Scan for the cell matching the given text and deliver its (x, y) coordinate at center. 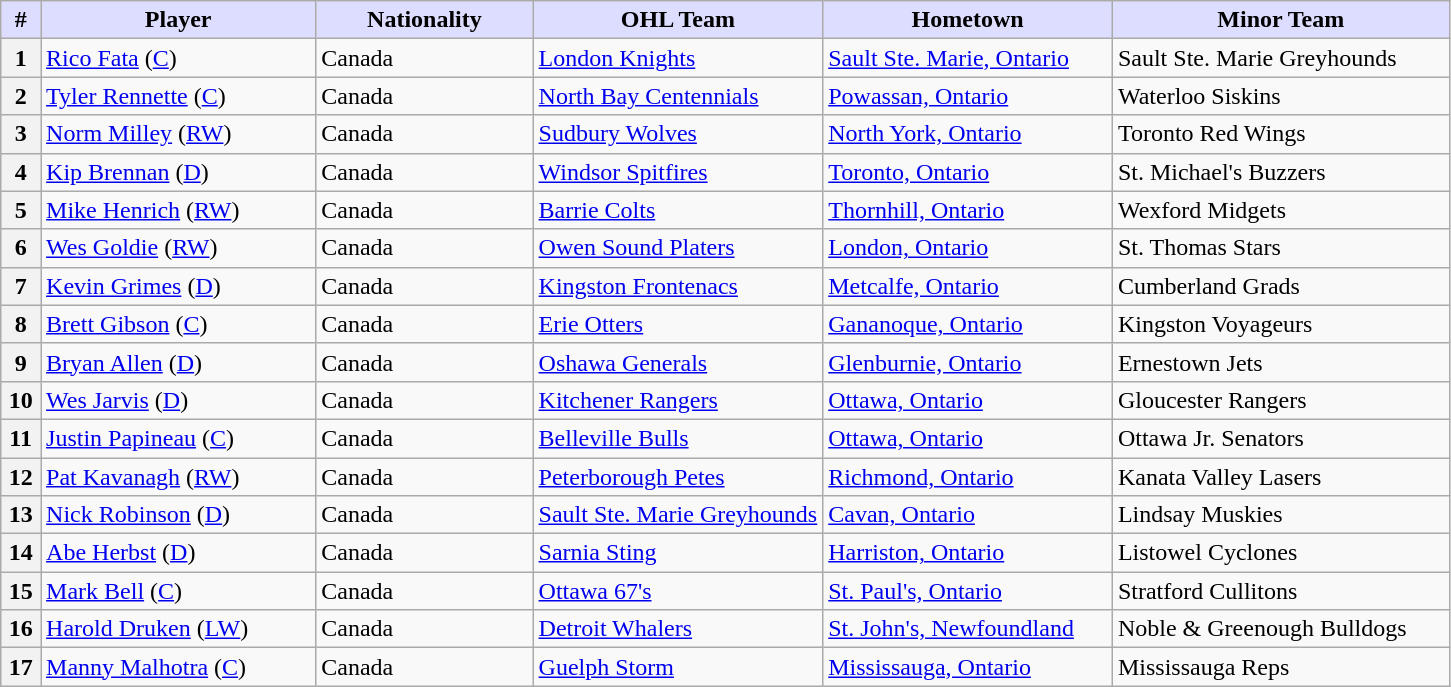
Richmond, Ontario (968, 477)
Wexford Midgets (1280, 210)
Rico Fata (C) (178, 58)
2 (21, 96)
Mississauga, Ontario (968, 667)
Pat Kavanagh (RW) (178, 477)
15 (21, 591)
3 (21, 134)
Detroit Whalers (678, 629)
Toronto Red Wings (1280, 134)
London, Ontario (968, 248)
14 (21, 553)
Barrie Colts (678, 210)
OHL Team (678, 20)
Harriston, Ontario (968, 553)
Brett Gibson (C) (178, 324)
13 (21, 515)
8 (21, 324)
Sault Ste. Marie, Ontario (968, 58)
Harold Druken (LW) (178, 629)
7 (21, 286)
Cavan, Ontario (968, 515)
Mississauga Reps (1280, 667)
Kingston Voyageurs (1280, 324)
Stratford Cullitons (1280, 591)
North York, Ontario (968, 134)
Kevin Grimes (D) (178, 286)
Toronto, Ontario (968, 172)
# (21, 20)
Kip Brennan (D) (178, 172)
London Knights (678, 58)
Abe Herbst (D) (178, 553)
Player (178, 20)
6 (21, 248)
Sudbury Wolves (678, 134)
St. Michael's Buzzers (1280, 172)
Nick Robinson (D) (178, 515)
12 (21, 477)
Justin Papineau (C) (178, 438)
St. Paul's, Ontario (968, 591)
10 (21, 400)
5 (21, 210)
Glenburnie, Ontario (968, 362)
Noble & Greenough Bulldogs (1280, 629)
Gananoque, Ontario (968, 324)
Minor Team (1280, 20)
11 (21, 438)
Guelph Storm (678, 667)
Belleville Bulls (678, 438)
Thornhill, Ontario (968, 210)
4 (21, 172)
Ottawa 67's (678, 591)
Bryan Allen (D) (178, 362)
Oshawa Generals (678, 362)
St. Thomas Stars (1280, 248)
Kitchener Rangers (678, 400)
16 (21, 629)
Norm Milley (RW) (178, 134)
Wes Jarvis (D) (178, 400)
Lindsay Muskies (1280, 515)
Windsor Spitfires (678, 172)
Wes Goldie (RW) (178, 248)
Erie Otters (678, 324)
Ernestown Jets (1280, 362)
Powassan, Ontario (968, 96)
Sarnia Sting (678, 553)
Ottawa Jr. Senators (1280, 438)
St. John's, Newfoundland (968, 629)
Mark Bell (C) (178, 591)
Kanata Valley Lasers (1280, 477)
North Bay Centennials (678, 96)
Waterloo Siskins (1280, 96)
Owen Sound Platers (678, 248)
Cumberland Grads (1280, 286)
Gloucester Rangers (1280, 400)
Kingston Frontenacs (678, 286)
Hometown (968, 20)
17 (21, 667)
Metcalfe, Ontario (968, 286)
9 (21, 362)
Peterborough Petes (678, 477)
1 (21, 58)
Listowel Cyclones (1280, 553)
Mike Henrich (RW) (178, 210)
Tyler Rennette (C) (178, 96)
Manny Malhotra (C) (178, 667)
Nationality (424, 20)
